Find where the given text appears and provide that cell's center as [x, y] coordinate. 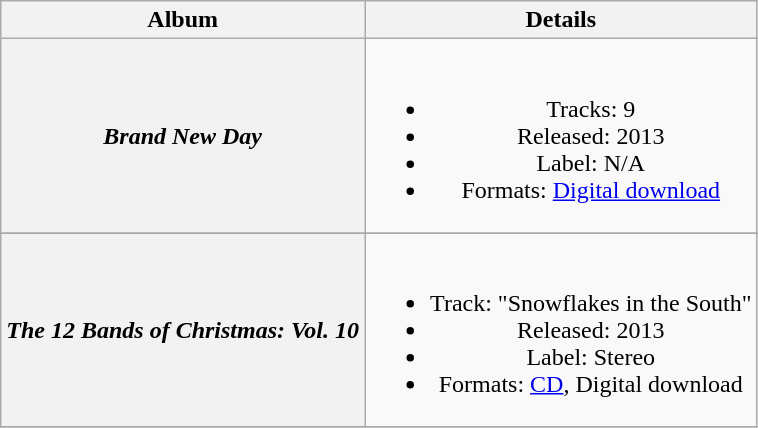
Track: "Snowflakes in the South"Released: 2013Label: StereoFormats: CD, Digital download [561, 330]
Details [561, 20]
Tracks: 9Released: 2013Label: N/AFormats: Digital download [561, 136]
Brand New Day [183, 136]
The 12 Bands of Christmas: Vol. 10 [183, 330]
Album [183, 20]
